Locate the cell with the specified text and output its (X, Y) center coordinate. 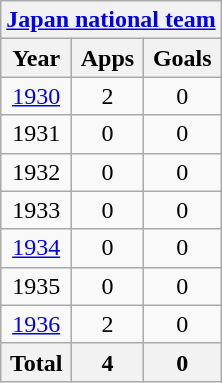
1936 (36, 324)
Japan national team (111, 20)
1932 (36, 172)
1935 (36, 286)
Apps (108, 58)
Year (36, 58)
1930 (36, 96)
1934 (36, 248)
1933 (36, 210)
1931 (36, 134)
Goals (182, 58)
4 (108, 362)
Total (36, 362)
